Pinpoint the cell where the given text exists, returning its [X, Y] midpoint coordinate. 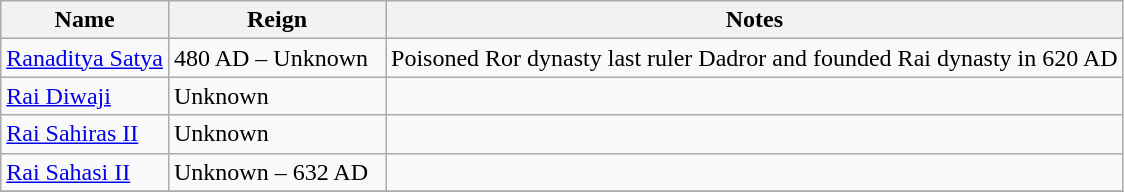
Rai Sahiras II [85, 134]
Poisoned Ror dynasty last ruler Dadror and founded Rai dynasty in 620 AD [755, 58]
Rai Diwaji [85, 96]
Notes [755, 20]
480 AD – Unknown [276, 58]
Unknown – 632 AD [276, 172]
Name [85, 20]
Reign [276, 20]
Ranaditya Satya [85, 58]
Rai Sahasi II [85, 172]
